Search for the cell housing the specified text and yield its (x, y) center coordinate. 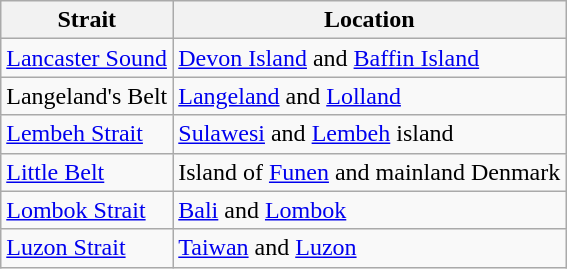
Strait (87, 20)
Bali and Lombok (370, 210)
Lembeh Strait (87, 134)
Taiwan and Luzon (370, 248)
Luzon Strait (87, 248)
Devon Island and Baffin Island (370, 58)
Lancaster Sound (87, 58)
Lombok Strait (87, 210)
Little Belt (87, 172)
Langeland and Lolland (370, 96)
Location (370, 20)
Langeland's Belt (87, 96)
Island of Funen and mainland Denmark (370, 172)
Sulawesi and Lembeh island (370, 134)
